Search for the cell housing the specified text and yield its [x, y] center coordinate. 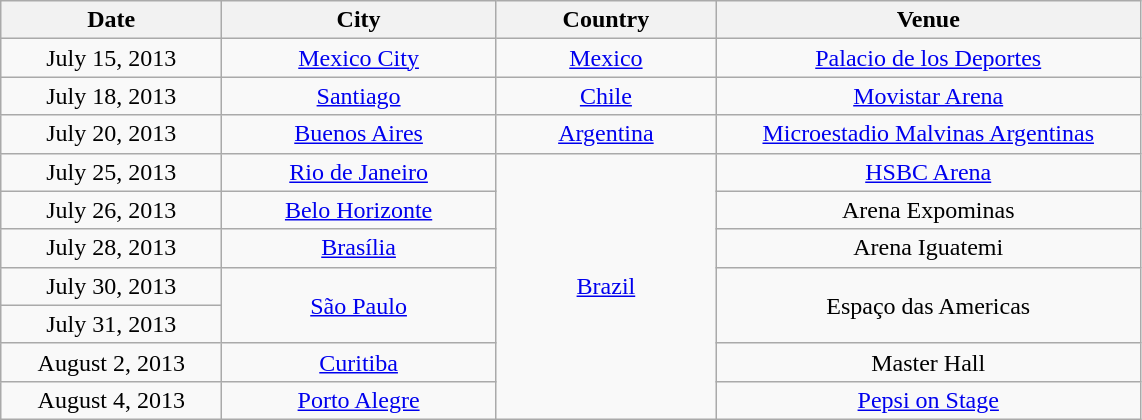
City [359, 20]
Microestadio Malvinas Argentinas [928, 134]
HSBC Arena [928, 172]
July 25, 2013 [112, 172]
Rio de Janeiro [359, 172]
August 2, 2013 [112, 362]
Venue [928, 20]
July 15, 2013 [112, 58]
Curitiba [359, 362]
July 18, 2013 [112, 96]
Mexico City [359, 58]
Buenos Aires [359, 134]
Arena Expominas [928, 210]
Mexico [606, 58]
Palacio de los Deportes [928, 58]
Brazil [606, 286]
Santiago [359, 96]
São Paulo [359, 305]
August 4, 2013 [112, 400]
July 30, 2013 [112, 286]
Country [606, 20]
Arena Iguatemi [928, 248]
Argentina [606, 134]
Chile [606, 96]
Pepsi on Stage [928, 400]
July 31, 2013 [112, 324]
July 26, 2013 [112, 210]
Porto Alegre [359, 400]
Movistar Arena [928, 96]
July 28, 2013 [112, 248]
July 20, 2013 [112, 134]
Brasília [359, 248]
Espaço das Americas [928, 305]
Date [112, 20]
Master Hall [928, 362]
Belo Horizonte [359, 210]
